Identify which cell holds the provided text, then report its [x, y] central coordinate. 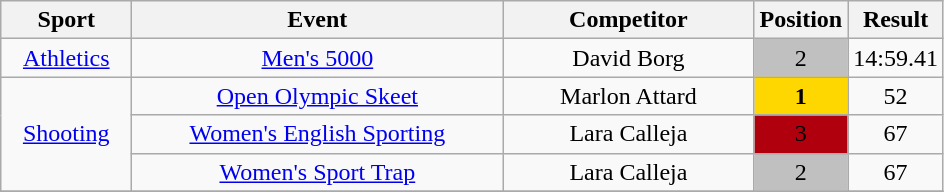
Women's English Sporting [318, 134]
Men's 5000 [318, 58]
52 [896, 96]
David Borg [628, 58]
Competitor [628, 20]
Shooting [66, 134]
Sport [66, 20]
Athletics [66, 58]
14:59.41 [896, 58]
Position [801, 20]
Women's Sport Trap [318, 172]
Result [896, 20]
Open Olympic Skeet [318, 96]
Event [318, 20]
3 [801, 134]
Marlon Attard [628, 96]
1 [801, 96]
